Detect which cell encompasses the target text, then output its (X, Y) center coordinate. 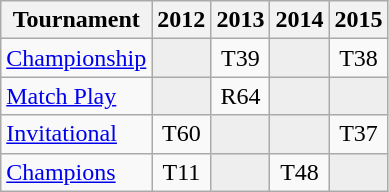
Invitational (76, 134)
T39 (240, 58)
Champions (76, 172)
Tournament (76, 20)
Match Play (76, 96)
T37 (358, 134)
T60 (182, 134)
Championship (76, 58)
2015 (358, 20)
R64 (240, 96)
2013 (240, 20)
2012 (182, 20)
T48 (300, 172)
2014 (300, 20)
T11 (182, 172)
T38 (358, 58)
